Extract the (x, y) coordinate from the center of the cell holding the provided text.  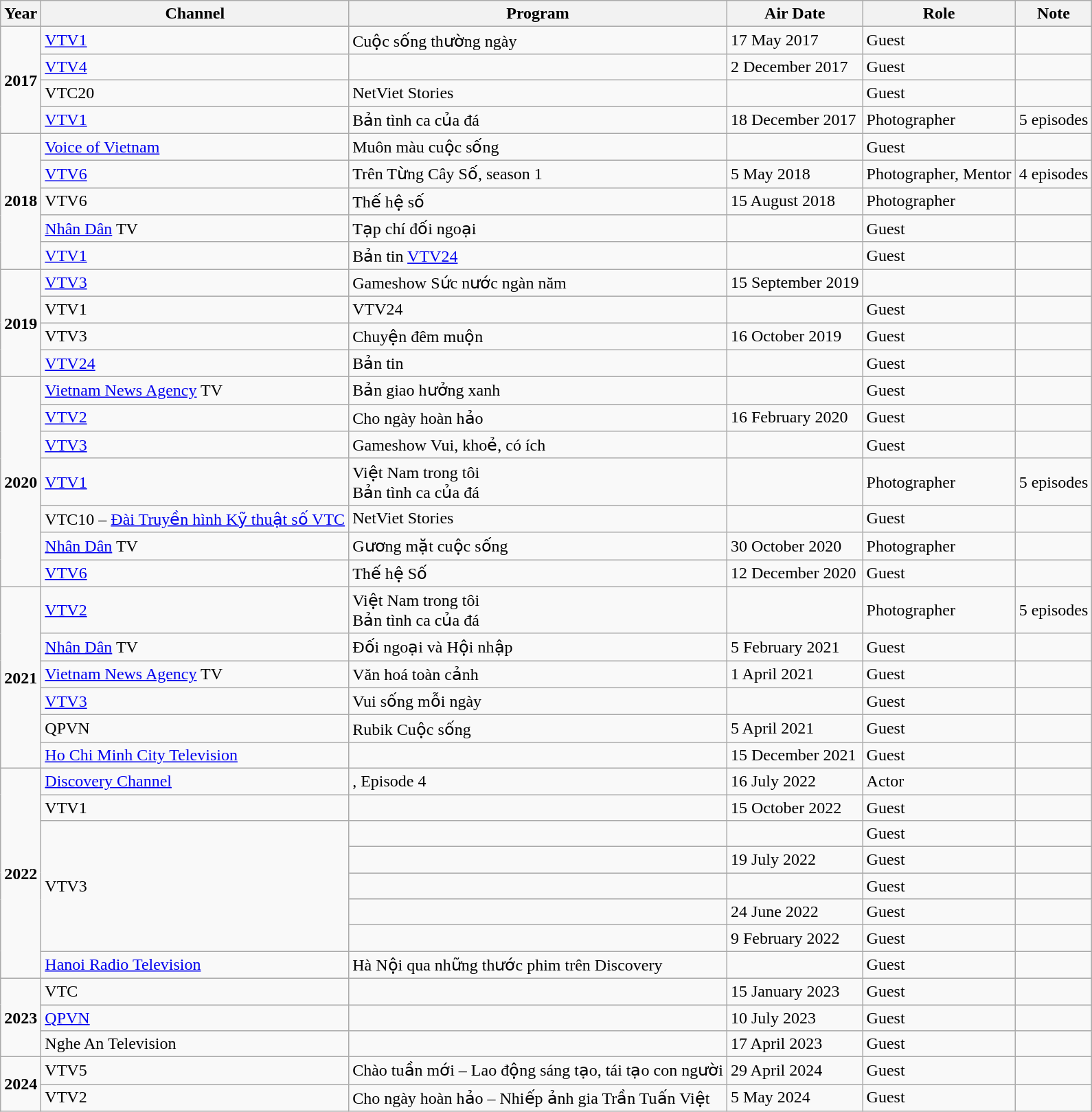
29 April 2024 (795, 1071)
Cho ngày hoàn hảo (538, 418)
Tạp chí đối ngoại (538, 229)
Nghe An Television (195, 1044)
5 April 2021 (795, 729)
5 May 2018 (795, 174)
Đối ngoại và Hội nhập (538, 647)
9 February 2022 (795, 938)
, Episode 4 (538, 781)
Photographer, Mentor (939, 174)
Channel (195, 14)
Bản tin VTV24 (538, 256)
Văn hoá toàn cảnh (538, 674)
10 July 2023 (795, 1017)
2 December 2017 (795, 67)
2021 (21, 677)
Role (939, 14)
17 May 2017 (795, 41)
Rubik Cuộc sống (538, 729)
4 episodes (1054, 174)
Trên Từng Cây Số, season 1 (538, 174)
Thế hệ Số (538, 573)
VTC (195, 991)
2023 (21, 1017)
16 October 2019 (795, 337)
2022 (21, 873)
19 July 2022 (795, 860)
Program (538, 14)
Discovery Channel (195, 781)
Gameshow Sức nước ngàn năm (538, 283)
Air Date (795, 14)
15 December 2021 (795, 755)
16 July 2022 (795, 781)
2018 (21, 201)
16 February 2020 (795, 418)
2017 (21, 80)
18 December 2017 (795, 120)
Vui sống mỗi ngày (538, 701)
Actor (939, 781)
VTV5 (195, 1071)
VTC10 – Đài Truyền hình Kỹ thuật số VTC (195, 519)
Gương mặt cuộc sống (538, 546)
Chào tuần mới – Lao động sáng tạo, tái tạo con người (538, 1071)
17 April 2023 (795, 1044)
15 August 2018 (795, 201)
Bản tình ca của đá (538, 120)
15 September 2019 (795, 283)
24 June 2022 (795, 912)
VTC20 (195, 93)
VTV4 (195, 67)
Bản giao hưởng xanh (538, 391)
Cuộc sống thường ngày (538, 41)
Chuyện đêm muộn (538, 337)
Year (21, 14)
5 February 2021 (795, 647)
5 May 2024 (795, 1098)
Muôn màu cuộc sống (538, 147)
2019 (21, 323)
Hà Nội qua những thước phim trên Discovery (538, 965)
1 April 2021 (795, 674)
Voice of Vietnam (195, 147)
15 October 2022 (795, 807)
Ho Chi Minh City Television (195, 755)
30 October 2020 (795, 546)
Bản tin (538, 363)
Cho ngày hoàn hảo – Nhiếp ảnh gia Trần Tuấn Việt (538, 1098)
12 December 2020 (795, 573)
Note (1054, 14)
Gameshow Vui, khoẻ, có ích (538, 445)
Thế hệ số (538, 201)
2020 (21, 482)
2024 (21, 1084)
15 January 2023 (795, 991)
Hanoi Radio Television (195, 965)
